Pinpoint the cell where the given text exists, returning its (x, y) midpoint coordinate. 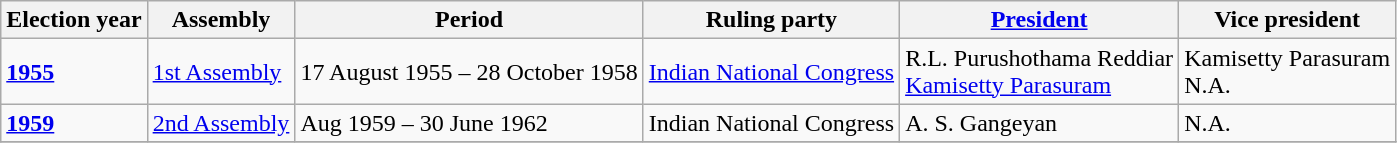
Assembly (221, 20)
Vice president (1288, 20)
2nd Assembly (221, 123)
Period (469, 20)
Aug 1959 – 30 June 1962 (469, 123)
Ruling party (771, 20)
1955 (74, 72)
Kamisetty Parasuram N.A. (1288, 72)
Election year (74, 20)
President (1040, 20)
17 August 1955 – 28 October 1958 (469, 72)
1st Assembly (221, 72)
R.L. Purushothama ReddiarKamisetty Parasuram (1040, 72)
1959 (74, 123)
N.A. (1288, 123)
A. S. Gangeyan (1040, 123)
